For the text-containing cell, return its midpoint in (X, Y) coordinate format. 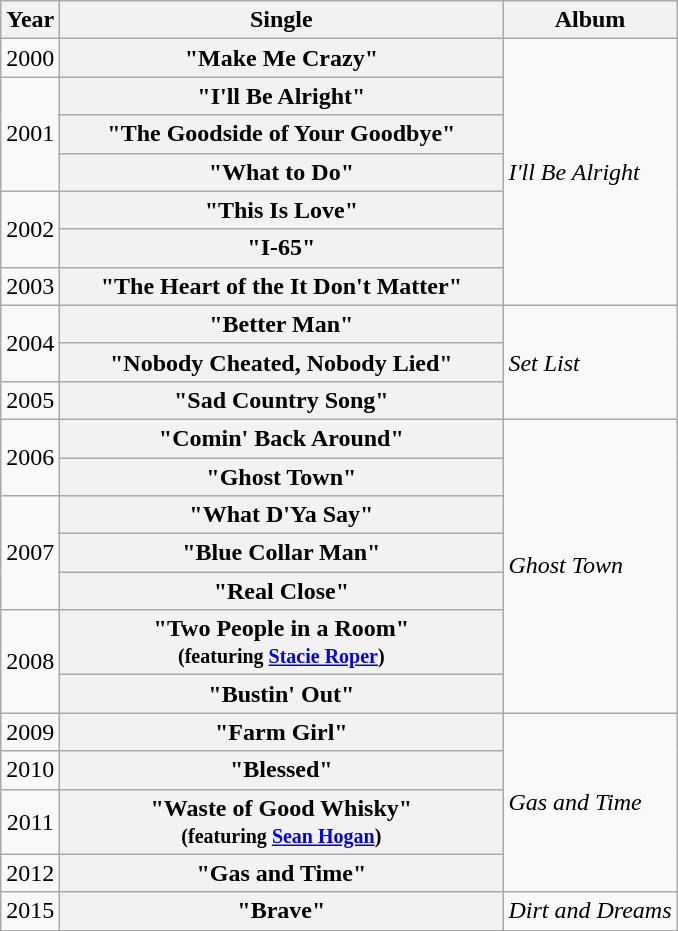
"Better Man" (282, 324)
"Ghost Town" (282, 477)
"Real Close" (282, 591)
"Nobody Cheated, Nobody Lied" (282, 362)
Single (282, 20)
2005 (30, 400)
2009 (30, 732)
"The Heart of the It Don't Matter" (282, 286)
"Comin' Back Around" (282, 438)
2000 (30, 58)
"Gas and Time" (282, 873)
2001 (30, 134)
2012 (30, 873)
Year (30, 20)
Set List (590, 362)
2011 (30, 822)
"Make Me Crazy" (282, 58)
"Blue Collar Man" (282, 553)
2007 (30, 553)
2010 (30, 770)
"Blessed" (282, 770)
"Farm Girl" (282, 732)
"What to Do" (282, 172)
"Two People in a Room"(featuring Stacie Roper) (282, 642)
"Brave" (282, 911)
Ghost Town (590, 566)
"I'll Be Alright" (282, 96)
2003 (30, 286)
2004 (30, 343)
2006 (30, 457)
"I-65" (282, 248)
2015 (30, 911)
"The Goodside of Your Goodbye" (282, 134)
"Waste of Good Whisky"(featuring Sean Hogan) (282, 822)
Dirt and Dreams (590, 911)
2008 (30, 662)
2002 (30, 229)
"Sad Country Song" (282, 400)
Album (590, 20)
Gas and Time (590, 802)
"This Is Love" (282, 210)
I'll Be Alright (590, 172)
"What D'Ya Say" (282, 515)
"Bustin' Out" (282, 694)
